Determine the [x, y] coordinate at the center of the cell enclosing the given text.  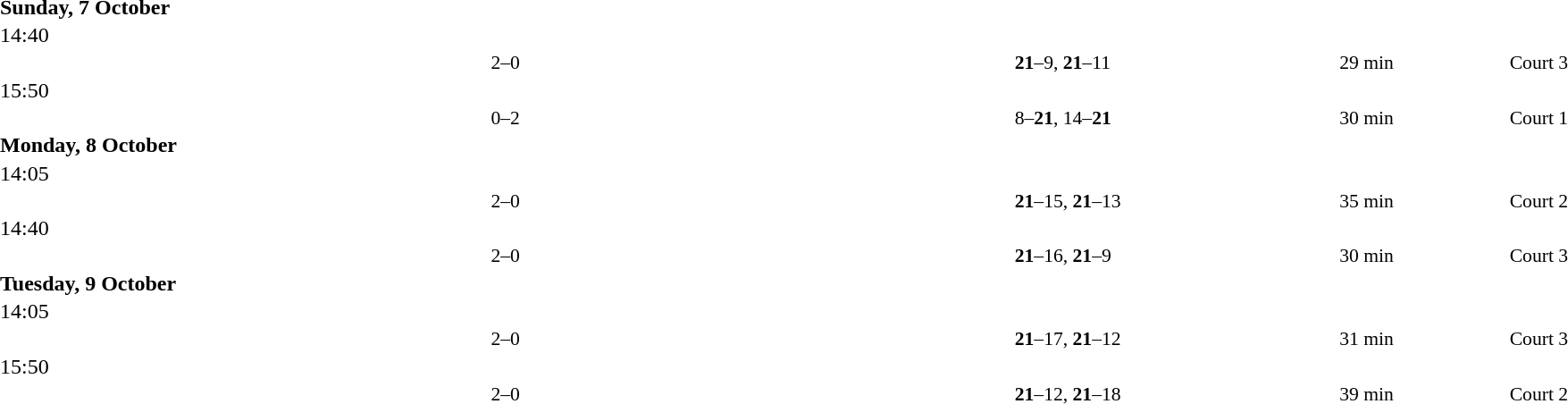
21–16, 21–9 [1175, 256]
21–9, 21–11 [1175, 63]
31 min [1422, 339]
8–21, 14–21 [1175, 118]
0–2 [506, 118]
21–15, 21–13 [1175, 200]
29 min [1422, 63]
35 min [1422, 200]
21–17, 21–12 [1175, 339]
